Output the [x, y] coordinate of the center of the cell containing the given text.  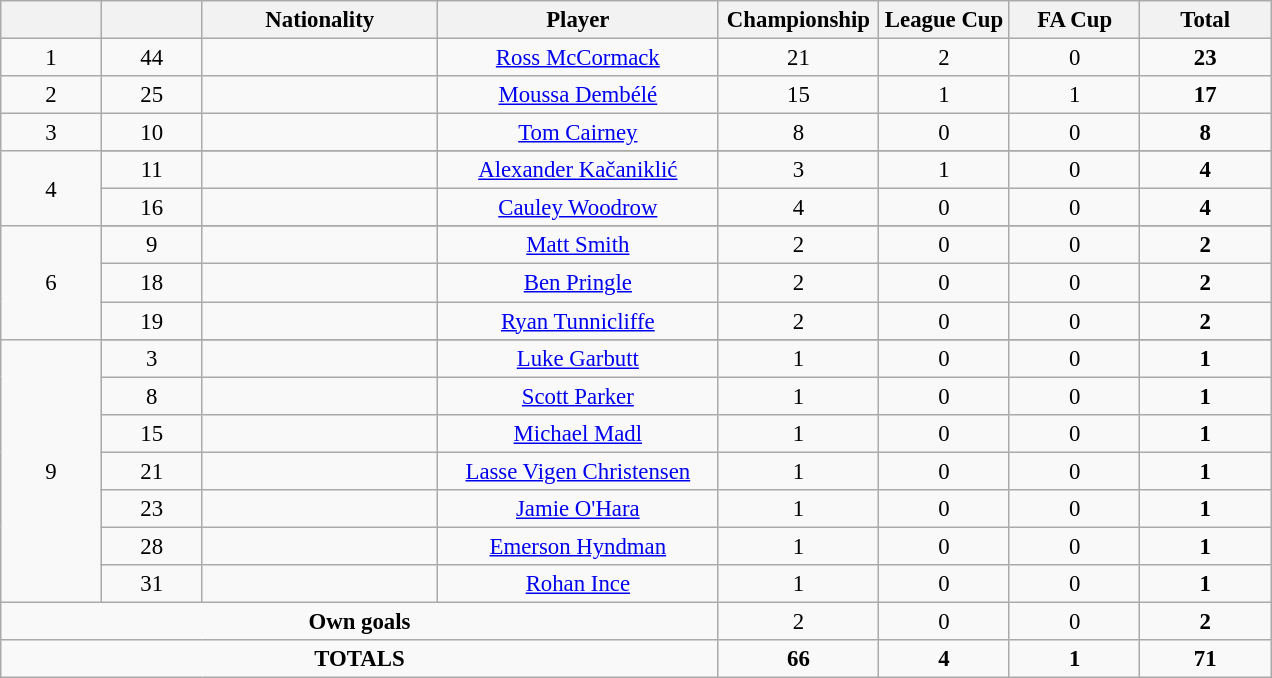
6 [52, 282]
Ben Pringle [578, 283]
Jamie O'Hara [578, 509]
16 [152, 208]
Moussa Dembélé [578, 95]
Nationality [320, 20]
Championship [798, 20]
League Cup [944, 20]
Scott Parker [578, 396]
19 [152, 321]
Lasse Vigen Christensen [578, 471]
17 [1206, 95]
25 [152, 95]
Total [1206, 20]
31 [152, 584]
Rohan Ince [578, 584]
Cauley Woodrow [578, 208]
Own goals [360, 621]
66 [798, 659]
TOTALS [360, 659]
FA Cup [1074, 20]
Ryan Tunnicliffe [578, 321]
Matt Smith [578, 245]
Ross McCormack [578, 58]
44 [152, 58]
Alexander Kačaniklić [578, 170]
Emerson Hyndman [578, 546]
Player [578, 20]
11 [152, 170]
18 [152, 283]
10 [152, 133]
Luke Garbutt [578, 358]
Michael Madl [578, 433]
Tom Cairney [578, 133]
28 [152, 546]
71 [1206, 659]
